Pinpoint the cell where the given text exists, returning its (x, y) midpoint coordinate. 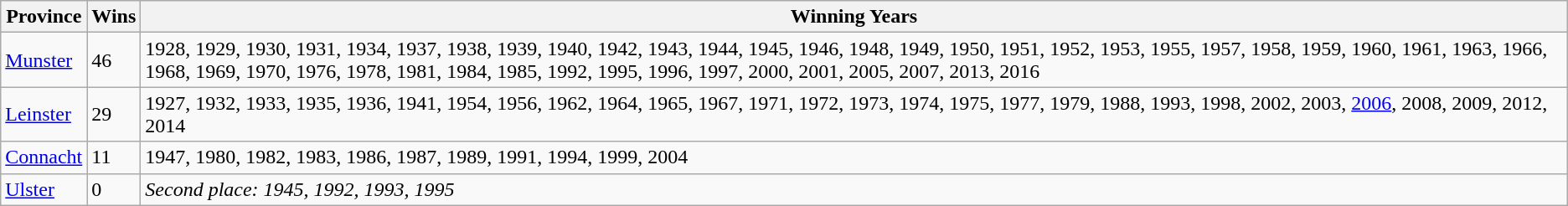
Ulster (44, 189)
29 (114, 114)
Munster (44, 60)
Province (44, 17)
0 (114, 189)
Winning Years (854, 17)
46 (114, 60)
Connacht (44, 157)
Leinster (44, 114)
1947, 1980, 1982, 1983, 1986, 1987, 1989, 1991, 1994, 1999, 2004 (854, 157)
Wins (114, 17)
11 (114, 157)
Second place: 1945, 1992, 1993, 1995 (854, 189)
